Pinpoint the cell where the given text exists, returning its (X, Y) midpoint coordinate. 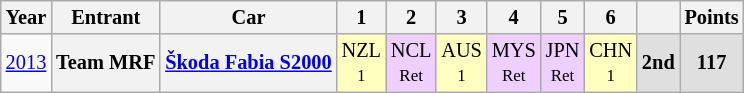
Team MRF (106, 63)
5 (563, 17)
CHN1 (610, 63)
2013 (26, 63)
6 (610, 17)
NCLRet (411, 63)
Entrant (106, 17)
JPNRet (563, 63)
Points (712, 17)
1 (362, 17)
Year (26, 17)
3 (461, 17)
Škoda Fabia S2000 (248, 63)
2nd (658, 63)
117 (712, 63)
MYSRet (514, 63)
4 (514, 17)
NZL1 (362, 63)
2 (411, 17)
AUS1 (461, 63)
Car (248, 17)
